Extract the (X, Y) coordinate from the center of the cell holding the provided text.  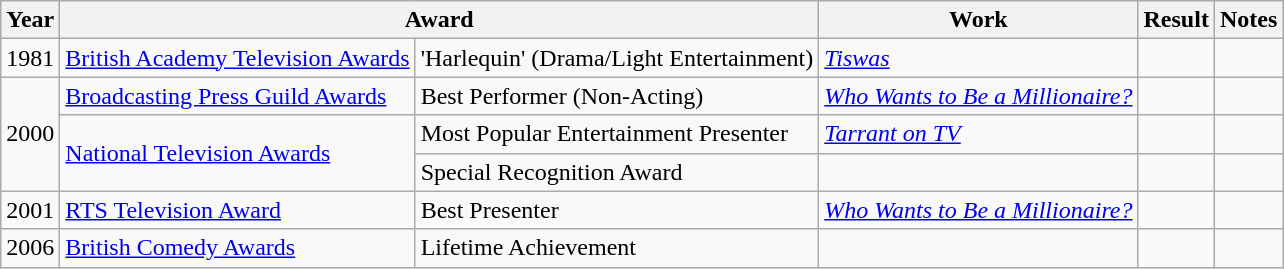
2001 (30, 210)
Best Presenter (617, 210)
National Television Awards (238, 153)
Lifetime Achievement (617, 248)
Result (1176, 20)
British Academy Television Awards (238, 58)
Most Popular Entertainment Presenter (617, 134)
Work (978, 20)
2000 (30, 134)
1981 (30, 58)
British Comedy Awards (238, 248)
RTS Television Award (238, 210)
'Harlequin' (Drama/Light Entertainment) (617, 58)
Broadcasting Press Guild Awards (238, 96)
Tarrant on TV (978, 134)
Tiswas (978, 58)
Special Recognition Award (617, 172)
2006 (30, 248)
Award (440, 20)
Best Performer (Non-Acting) (617, 96)
Notes (1248, 20)
Year (30, 20)
